Return (X, Y) of the center of cell containing provided text 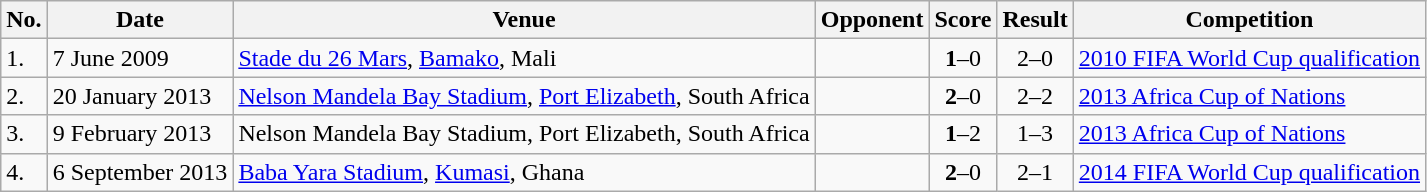
1. (24, 58)
1–2 (963, 134)
6 September 2013 (140, 172)
2–2 (1035, 96)
1–3 (1035, 134)
3. (24, 134)
2–1 (1035, 172)
Stade du 26 Mars, Bamako, Mali (524, 58)
9 February 2013 (140, 134)
Opponent (872, 20)
Date (140, 20)
Competition (1249, 20)
Venue (524, 20)
2014 FIFA World Cup qualification (1249, 172)
4. (24, 172)
2010 FIFA World Cup qualification (1249, 58)
Score (963, 20)
No. (24, 20)
1–0 (963, 58)
20 January 2013 (140, 96)
Result (1035, 20)
7 June 2009 (140, 58)
2. (24, 96)
Baba Yara Stadium, Kumasi, Ghana (524, 172)
